Provide the (x, y) coordinate of the cell's center where the given text is located.  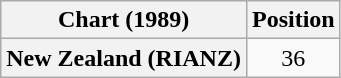
Position (293, 20)
36 (293, 58)
New Zealand (RIANZ) (124, 58)
Chart (1989) (124, 20)
